Identify which cell holds the provided text, then report its (x, y) central coordinate. 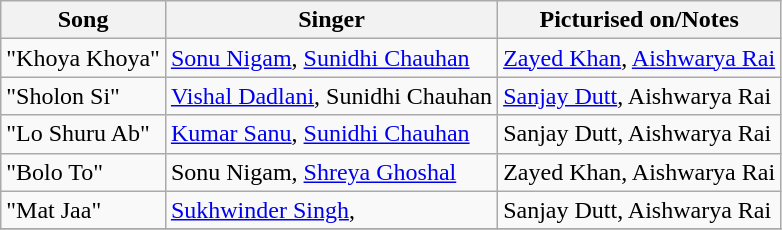
Vishal Dadlani, Sunidhi Chauhan (331, 96)
Sonu Nigam, Sunidhi Chauhan (331, 58)
"Mat Jaa" (84, 210)
Singer (331, 20)
Sukhwinder Singh, (331, 210)
Song (84, 20)
"Sholon Si" (84, 96)
Picturised on/Notes (640, 20)
"Khoya Khoya" (84, 58)
Sonu Nigam, Shreya Ghoshal (331, 172)
"Lo Shuru Ab" (84, 134)
Kumar Sanu, Sunidhi Chauhan (331, 134)
"Bolo To" (84, 172)
